From the cell containing the given text, extract its center point as (X, Y) coordinate. 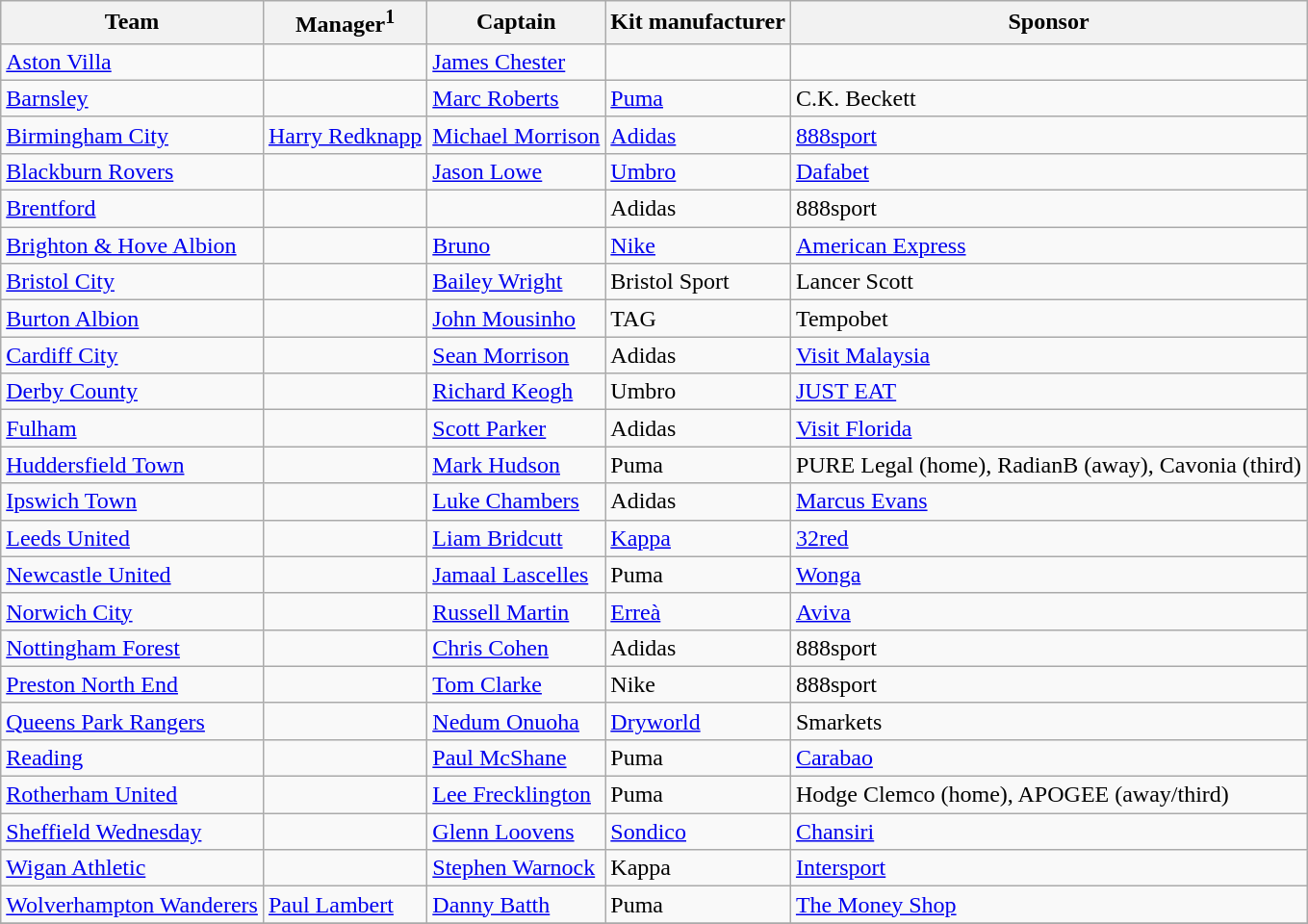
Erreà (699, 611)
Michael Morrison (516, 135)
Stephen Warnock (516, 868)
Brighton & Hove Albion (133, 245)
Marc Roberts (516, 98)
Marcus Evans (1048, 501)
Russell Martin (516, 611)
Reading (133, 757)
Huddersfield Town (133, 465)
32red (1048, 538)
James Chester (516, 62)
Paul Lambert (345, 905)
Newcastle United (133, 575)
Hodge Clemco (home), APOGEE (away/third) (1048, 795)
Visit Malaysia (1048, 355)
Blackburn Rovers (133, 171)
Birmingham City (133, 135)
Cardiff City (133, 355)
Richard Keogh (516, 392)
John Mousinho (516, 319)
Mark Hudson (516, 465)
American Express (1048, 245)
Sean Morrison (516, 355)
Wigan Athletic (133, 868)
Nottingham Forest (133, 648)
Jason Lowe (516, 171)
Fulham (133, 428)
Intersport (1048, 868)
Manager1 (345, 23)
Kit manufacturer (699, 23)
Queens Park Rangers (133, 721)
Wolverhampton Wanderers (133, 905)
Captain (516, 23)
Preston North End (133, 684)
Danny Batth (516, 905)
Leeds United (133, 538)
Brentford (133, 209)
Dryworld (699, 721)
Sheffield Wednesday (133, 832)
C.K. Beckett (1048, 98)
Norwich City (133, 611)
Team (133, 23)
Bristol Sport (699, 282)
Bristol City (133, 282)
Ipswich Town (133, 501)
Aviva (1048, 611)
Sponsor (1048, 23)
Derby County (133, 392)
TAG (699, 319)
Aston Villa (133, 62)
Scott Parker (516, 428)
Luke Chambers (516, 501)
Tempobet (1048, 319)
Dafabet (1048, 171)
The Money Shop (1048, 905)
Burton Albion (133, 319)
Tom Clarke (516, 684)
JUST EAT (1048, 392)
Visit Florida (1048, 428)
Paul McShane (516, 757)
Bailey Wright (516, 282)
Wonga (1048, 575)
Nedum Onuoha (516, 721)
Chris Cohen (516, 648)
Liam Bridcutt (516, 538)
Chansiri (1048, 832)
Smarkets (1048, 721)
Jamaal Lascelles (516, 575)
Lancer Scott (1048, 282)
Harry Redknapp (345, 135)
Sondico (699, 832)
Carabao (1048, 757)
Rotherham United (133, 795)
Barnsley (133, 98)
PURE Legal (home), RadianB (away), Cavonia (third) (1048, 465)
Lee Frecklington (516, 795)
Glenn Loovens (516, 832)
Bruno (516, 245)
